Search for the cell housing the specified text and yield its [x, y] center coordinate. 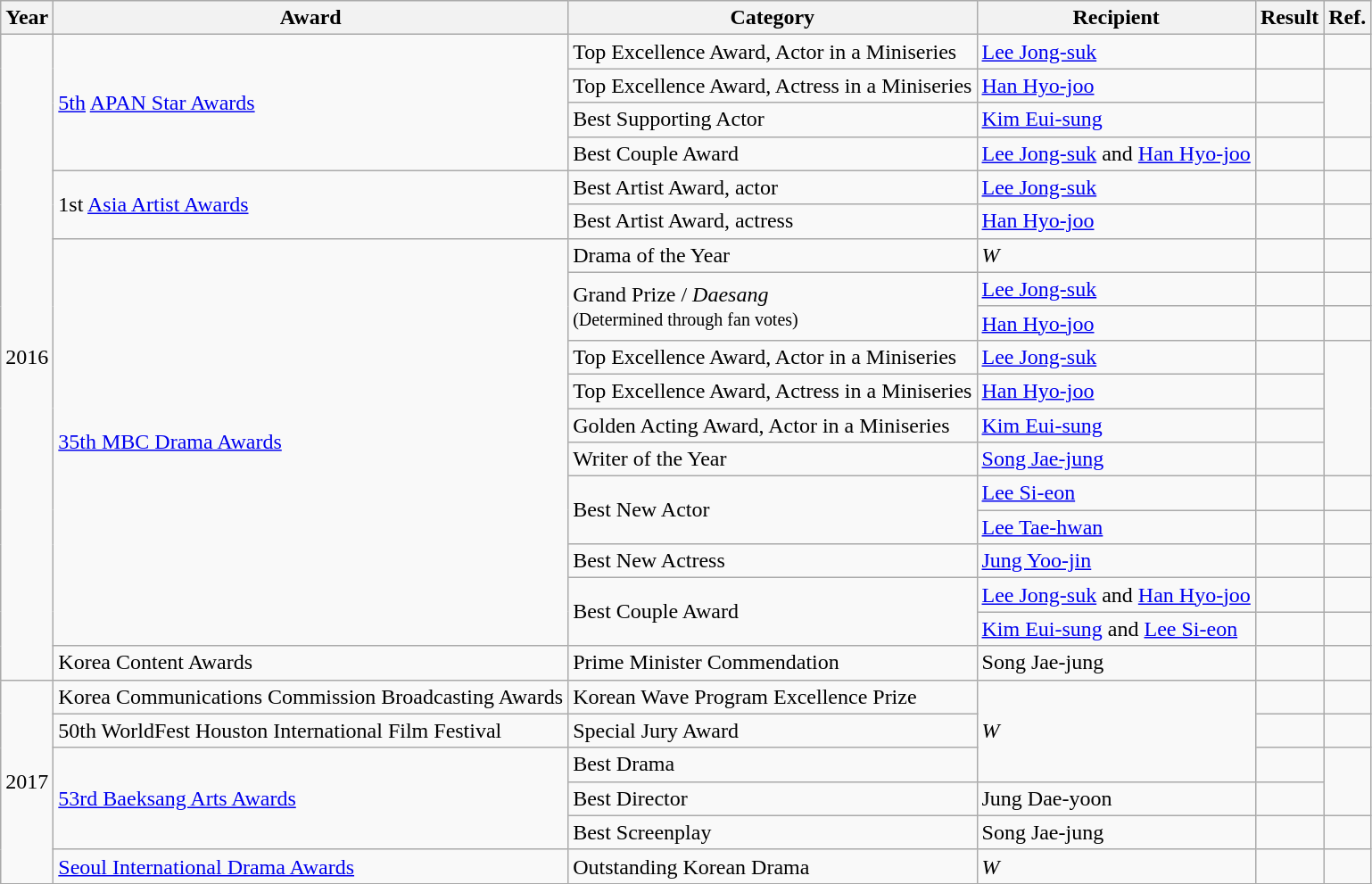
5th APAN Star Awards [310, 103]
50th WorldFest Houston International Film Festival [310, 731]
Drama of the Year [773, 255]
53rd Baeksang Arts Awards [310, 798]
Award [310, 18]
Jung Yoo-jin [1116, 561]
Prime Minister Commendation [773, 663]
Category [773, 18]
Result [1289, 18]
Best Supporting Actor [773, 120]
Kim Eui-sung and Lee Si-eon [1116, 629]
Golden Acting Award, Actor in a Miniseries [773, 425]
Best New Actress [773, 561]
Best Artist Award, actor [773, 187]
Korea Communications Commission Broadcasting Awards [310, 697]
35th MBC Drama Awards [310, 442]
Best Artist Award, actress [773, 221]
2016 [27, 357]
2017 [27, 781]
Jung Dae-yoon [1116, 798]
Ref. [1347, 18]
Outstanding Korean Drama [773, 866]
Korea Content Awards [310, 663]
Best New Actor [773, 510]
Grand Prize / Daesang (Determined through fan votes) [773, 306]
Lee Tae-hwan [1116, 527]
Best Director [773, 798]
Recipient [1116, 18]
Best Drama [773, 764]
Seoul International Drama Awards [310, 866]
Korean Wave Program Excellence Prize [773, 697]
Special Jury Award [773, 731]
Writer of the Year [773, 459]
Year [27, 18]
Best Screenplay [773, 832]
Lee Si-eon [1116, 493]
1st Asia Artist Awards [310, 204]
